Determine the (x, y) coordinate at the center of the cell enclosing the given text.  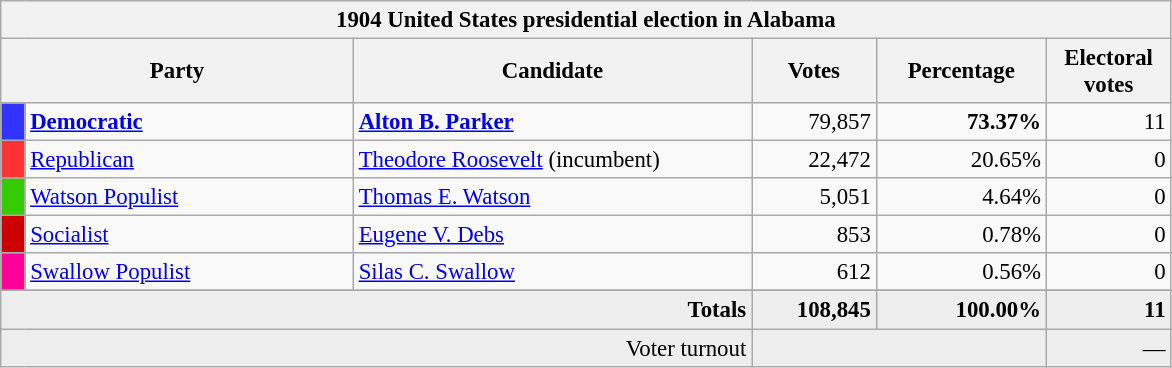
Theodore Roosevelt (incumbent) (552, 160)
5,051 (814, 197)
Thomas E. Watson (552, 197)
Voter turnout (376, 348)
Totals (376, 310)
Democratic (189, 122)
Candidate (552, 72)
79,857 (814, 122)
Socialist (189, 235)
853 (814, 235)
— (1108, 348)
0.78% (961, 235)
1904 United States presidential election in Alabama (586, 20)
22,472 (814, 160)
Votes (814, 72)
108,845 (814, 310)
Eugene V. Debs (552, 235)
612 (814, 273)
0.56% (961, 273)
4.64% (961, 197)
Party (178, 72)
Republican (189, 160)
Watson Populist (189, 197)
Percentage (961, 72)
73.37% (961, 122)
Electoral votes (1108, 72)
Swallow Populist (189, 273)
Silas C. Swallow (552, 273)
100.00% (961, 310)
20.65% (961, 160)
Alton B. Parker (552, 122)
